Pinpoint the cell where the given text exists, returning its [x, y] midpoint coordinate. 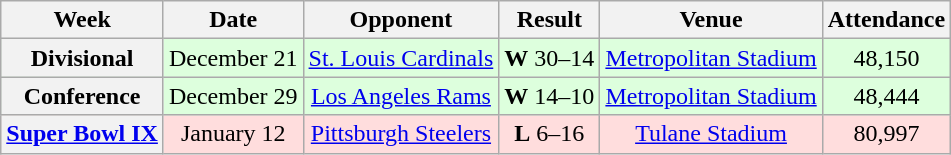
Pittsburgh Steelers [401, 134]
48,150 [886, 58]
Tulane Stadium [711, 134]
Super Bowl IX [82, 134]
Divisional [82, 58]
Los Angeles Rams [401, 96]
80,997 [886, 134]
Venue [711, 20]
Date [233, 20]
January 12 [233, 134]
Result [550, 20]
W 30–14 [550, 58]
W 14–10 [550, 96]
Conference [82, 96]
December 29 [233, 96]
December 21 [233, 58]
Week [82, 20]
Attendance [886, 20]
Opponent [401, 20]
St. Louis Cardinals [401, 58]
48,444 [886, 96]
L 6–16 [550, 134]
